Provide the [x, y] coordinate of the cell's center where the given text is located.  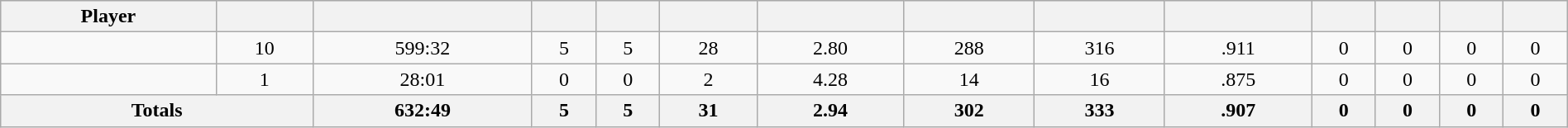
288 [969, 48]
599:32 [422, 48]
2.94 [830, 111]
333 [1100, 111]
Player [108, 17]
632:49 [422, 111]
.875 [1238, 79]
.907 [1238, 111]
302 [969, 111]
1 [265, 79]
2 [708, 79]
.911 [1238, 48]
4.28 [830, 79]
28 [708, 48]
10 [265, 48]
14 [969, 79]
31 [708, 111]
28:01 [422, 79]
316 [1100, 48]
Totals [157, 111]
16 [1100, 79]
2.80 [830, 48]
